Return [x, y] of the center of cell containing provided text 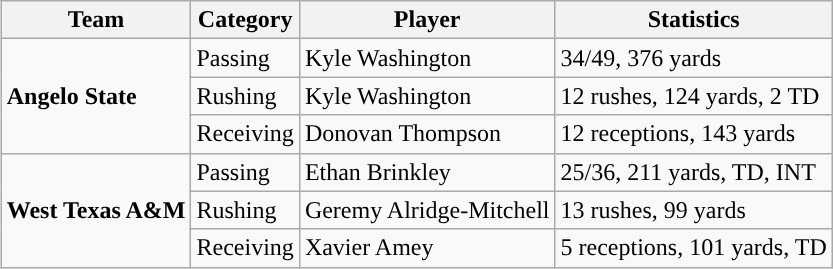
Geremy Alridge-Mitchell [427, 210]
Ethan Brinkley [427, 172]
Category [245, 20]
Statistics [694, 20]
34/49, 376 yards [694, 58]
Player [427, 20]
12 rushes, 124 yards, 2 TD [694, 96]
13 rushes, 99 yards [694, 210]
Xavier Amey [427, 248]
Angelo State [96, 96]
5 receptions, 101 yards, TD [694, 248]
25/36, 211 yards, TD, INT [694, 172]
Donovan Thompson [427, 134]
Team [96, 20]
12 receptions, 143 yards [694, 134]
West Texas A&M [96, 210]
